Identify which cell holds the provided text, then report its [X, Y] central coordinate. 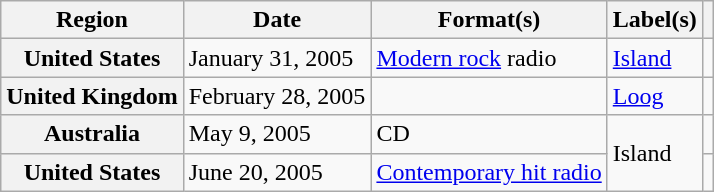
February 28, 2005 [277, 96]
Label(s) [654, 20]
Loog [654, 96]
Format(s) [489, 20]
United Kingdom [92, 96]
January 31, 2005 [277, 58]
CD [489, 134]
Modern rock radio [489, 58]
May 9, 2005 [277, 134]
Region [92, 20]
Australia [92, 134]
Contemporary hit radio [489, 172]
Date [277, 20]
June 20, 2005 [277, 172]
